Detect which cell encompasses the target text, then output its [X, Y] center coordinate. 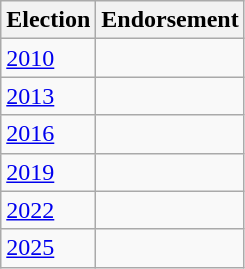
2010 [48, 58]
Endorsement [170, 20]
2016 [48, 134]
2013 [48, 96]
2019 [48, 172]
2022 [48, 210]
2025 [48, 248]
Election [48, 20]
